Scan for the cell matching the given text and deliver its [X, Y] coordinate at center. 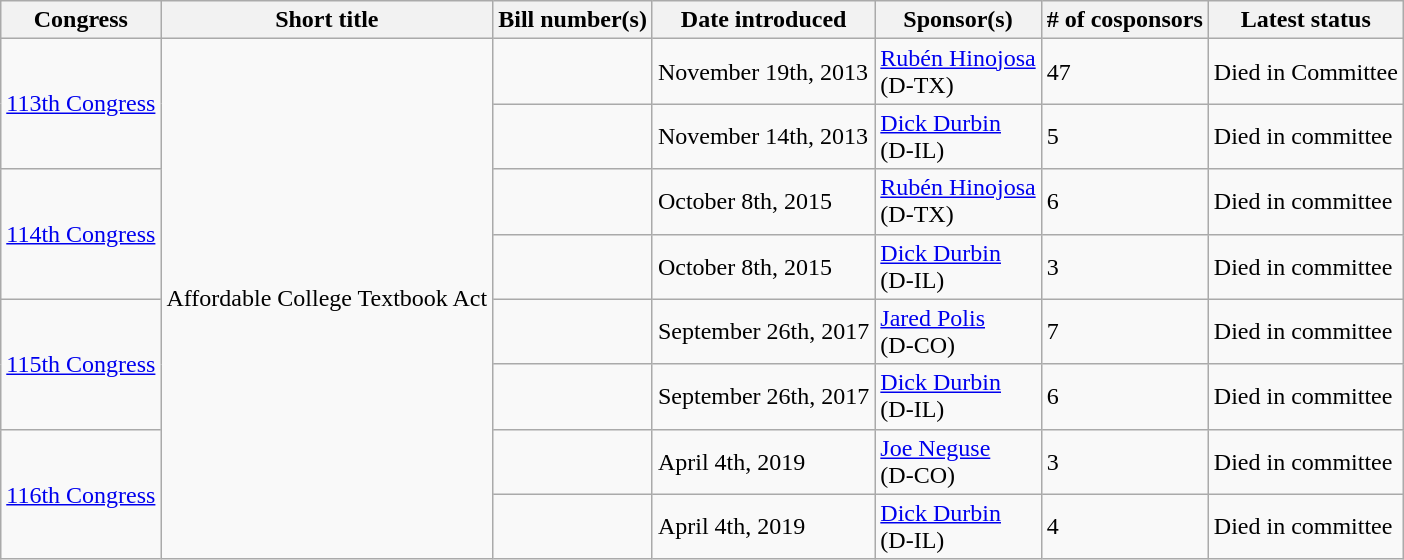
114th Congress [81, 234]
Latest status [1306, 20]
7 [1124, 332]
116th Congress [81, 494]
Affordable College Textbook Act [327, 299]
November 14th, 2013 [763, 136]
# of cosponsors [1124, 20]
Joe Neguse(D-CO) [958, 462]
Congress [81, 20]
4 [1124, 526]
Date introduced [763, 20]
Died in Committee [1306, 72]
5 [1124, 136]
Sponsor(s) [958, 20]
November 19th, 2013 [763, 72]
47 [1124, 72]
Jared Polis(D-CO) [958, 332]
Short title [327, 20]
115th Congress [81, 364]
Bill number(s) [573, 20]
113th Congress [81, 104]
